Locate the cell with the specified text and output its [x, y] center coordinate. 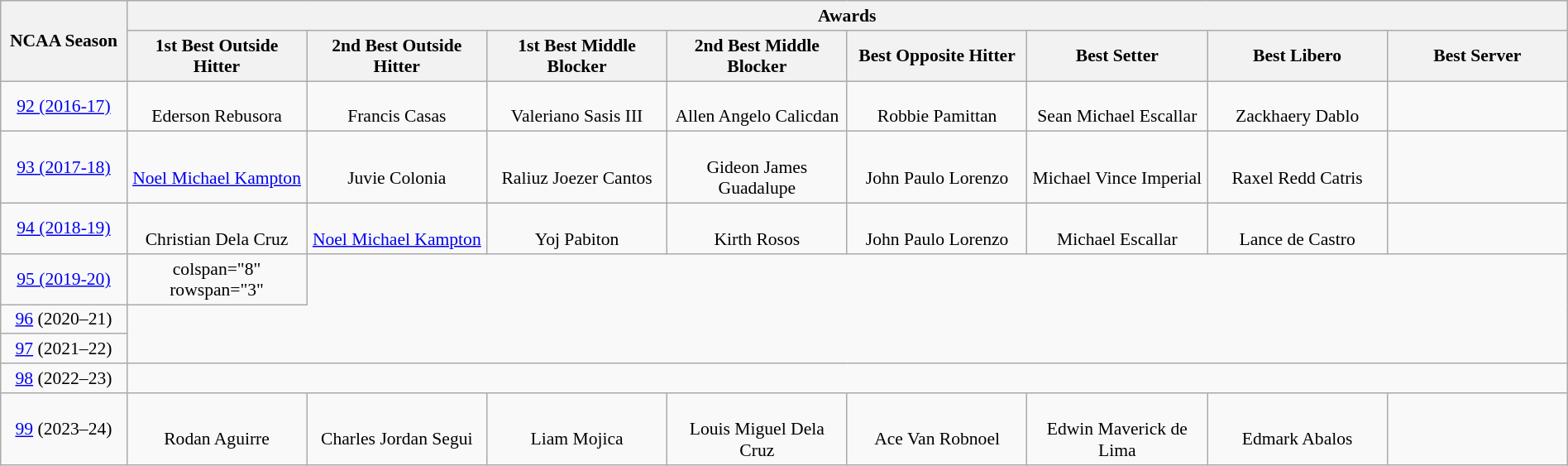
Ace Van Robnoel [937, 429]
Liam Mojica [577, 429]
96 (2020–21) [64, 319]
colspan="8" rowspan="3" [217, 280]
2nd Best Outside Hitter [397, 56]
Best Libero [1298, 56]
94 (2018-19) [64, 228]
98 (2022–23) [64, 378]
1st Best Outside Hitter [217, 56]
97 (2021–22) [64, 349]
Zackhaery Dablo [1298, 106]
NCAA Season [64, 41]
Kirth Rosos [757, 228]
Gideon James Guadalupe [757, 167]
99 (2023–24) [64, 429]
Lance de Castro [1298, 228]
1st Best Middle Blocker [577, 56]
Yoj Pabiton [577, 228]
Valeriano Sasis III [577, 106]
Raxel Redd Catris [1298, 167]
Edmark Abalos [1298, 429]
Sean Michael Escallar [1117, 106]
Best Setter [1117, 56]
Francis Casas [397, 106]
Best Server [1477, 56]
Juvie Colonia [397, 167]
Michael Vince Imperial [1117, 167]
Michael Escallar [1117, 228]
Awards [847, 16]
92 (2016-17) [64, 106]
Louis Miguel Dela Cruz [757, 429]
93 (2017-18) [64, 167]
Charles Jordan Segui [397, 429]
Edwin Maverick de Lima [1117, 429]
Robbie Pamittan [937, 106]
Rodan Aguirre [217, 429]
95 (2019-20) [64, 280]
2nd Best Middle Blocker [757, 56]
Allen Angelo Calicdan [757, 106]
Christian Dela Cruz [217, 228]
Best Opposite Hitter [937, 56]
Ederson Rebusora [217, 106]
Raliuz Joezer Cantos [577, 167]
